Determine the [X, Y] coordinate at the center of the cell enclosing the given text.  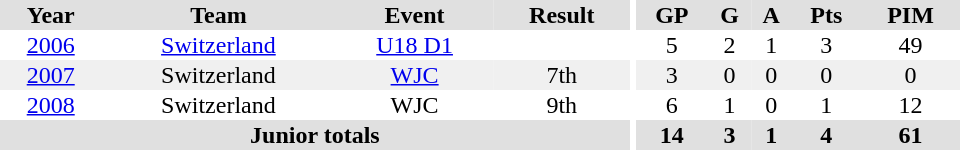
Year [50, 15]
2007 [50, 75]
PIM [910, 15]
Team [218, 15]
G [730, 15]
GP [672, 15]
U18 D1 [414, 45]
2 [730, 45]
9th [562, 105]
61 [910, 135]
14 [672, 135]
2006 [50, 45]
6 [672, 105]
49 [910, 45]
Result [562, 15]
Junior totals [315, 135]
7th [562, 75]
2008 [50, 105]
A [771, 15]
12 [910, 105]
4 [826, 135]
Event [414, 15]
Pts [826, 15]
5 [672, 45]
